Scan for the cell matching the given text and deliver its [x, y] coordinate at center. 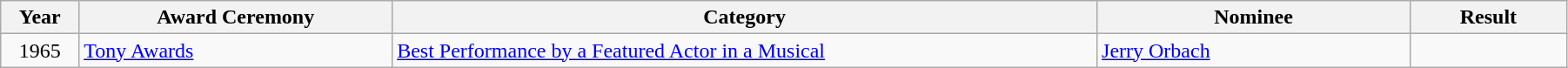
Tony Awards [236, 51]
Category [745, 17]
Award Ceremony [236, 17]
Year [40, 17]
Result [1488, 17]
Jerry Orbach [1254, 51]
1965 [40, 51]
Best Performance by a Featured Actor in a Musical [745, 51]
Nominee [1254, 17]
